Find where the given text appears and provide that cell's center as [X, Y] coordinate. 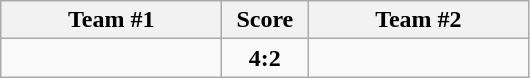
4:2 [265, 58]
Team #2 [418, 20]
Team #1 [112, 20]
Score [265, 20]
